Provide the (X, Y) coordinate of the cell's center where the given text is located.  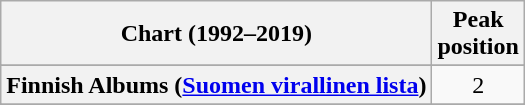
Chart (1992–2019) (216, 34)
Finnish Albums (Suomen virallinen lista) (216, 85)
2 (478, 85)
Peakposition (478, 34)
